Find where the given text appears and provide that cell's center as (X, Y) coordinate. 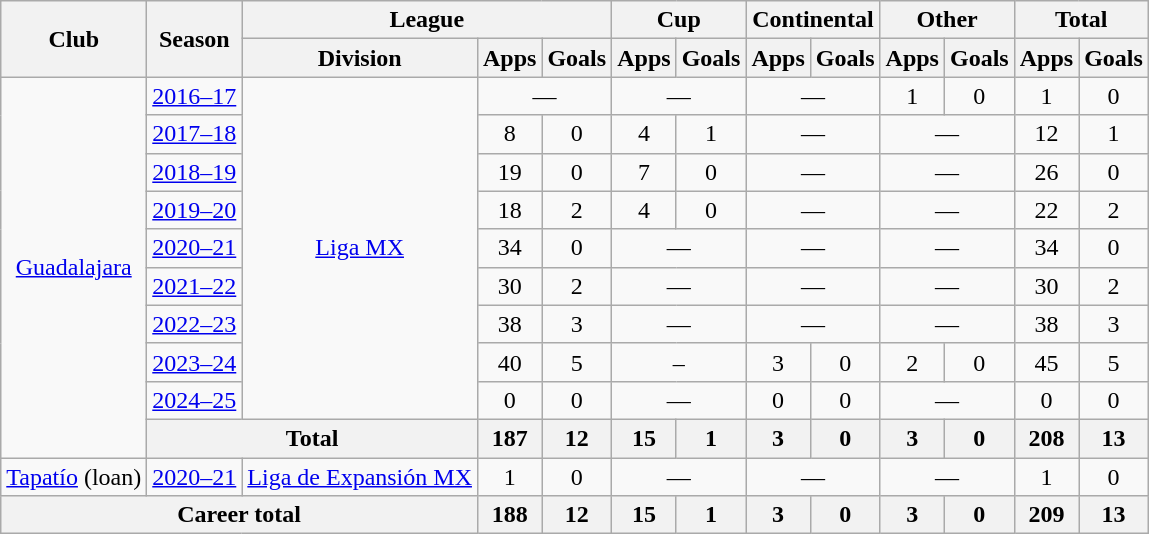
Tapatío (loan) (74, 477)
19 (509, 172)
2016–17 (194, 96)
Liga de Expansión MX (360, 477)
188 (509, 515)
45 (1046, 362)
187 (509, 438)
Club (74, 39)
22 (1046, 210)
Guadalajara (74, 268)
Other (947, 20)
208 (1046, 438)
26 (1046, 172)
2024–25 (194, 400)
Liga MX (360, 248)
2022–23 (194, 324)
Career total (240, 515)
Continental (813, 20)
League (427, 20)
– (679, 362)
2021–22 (194, 286)
2017–18 (194, 134)
2018–19 (194, 172)
7 (644, 172)
8 (509, 134)
209 (1046, 515)
Division (360, 58)
40 (509, 362)
2023–24 (194, 362)
Season (194, 39)
Cup (679, 20)
18 (509, 210)
2019–20 (194, 210)
